Scan for the cell matching the given text and deliver its (x, y) coordinate at center. 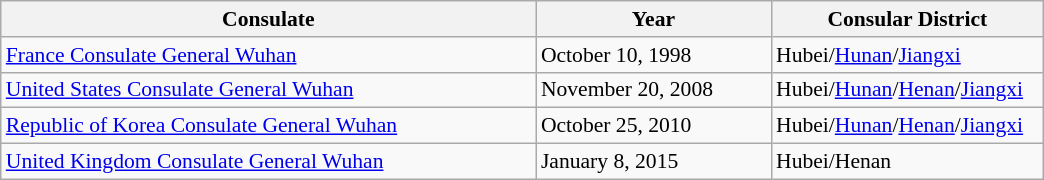
Consular District (908, 19)
January 8, 2015 (654, 162)
Hubei/Henan (908, 162)
France Consulate General Wuhan (268, 55)
Hubei/Hunan/Jiangxi (908, 55)
United Kingdom Consulate General Wuhan (268, 162)
October 10, 1998 (654, 55)
November 20, 2008 (654, 90)
Consulate (268, 19)
United States Consulate General Wuhan (268, 90)
Republic of Korea Consulate General Wuhan (268, 126)
Year (654, 19)
October 25, 2010 (654, 126)
